Determine the [X, Y] coordinate at the center of the cell enclosing the given text.  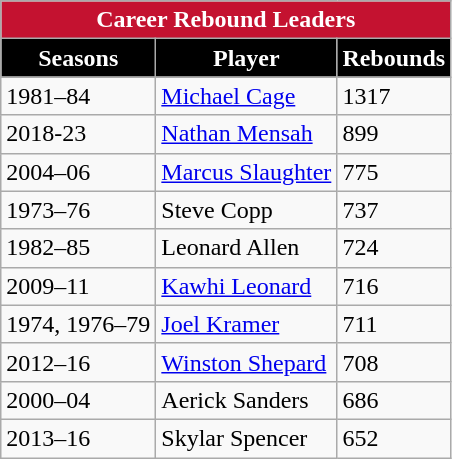
1981–84 [78, 96]
Skylar Spencer [246, 438]
724 [394, 248]
Joel Kramer [246, 324]
Rebounds [394, 58]
2018-23 [78, 134]
Marcus Slaughter [246, 172]
2000–04 [78, 400]
Michael Cage [246, 96]
686 [394, 400]
Career Rebound Leaders [226, 20]
Kawhi Leonard [246, 286]
652 [394, 438]
2012–16 [78, 362]
Leonard Allen [246, 248]
Nathan Mensah [246, 134]
Winston Shepard [246, 362]
1317 [394, 96]
716 [394, 286]
1982–85 [78, 248]
Aerick Sanders [246, 400]
737 [394, 210]
2004–06 [78, 172]
Player [246, 58]
1974, 1976–79 [78, 324]
2009–11 [78, 286]
1973–76 [78, 210]
2013–16 [78, 438]
708 [394, 362]
Seasons [78, 58]
711 [394, 324]
775 [394, 172]
Steve Copp [246, 210]
899 [394, 134]
